Detect which cell encompasses the target text, then output its (X, Y) center coordinate. 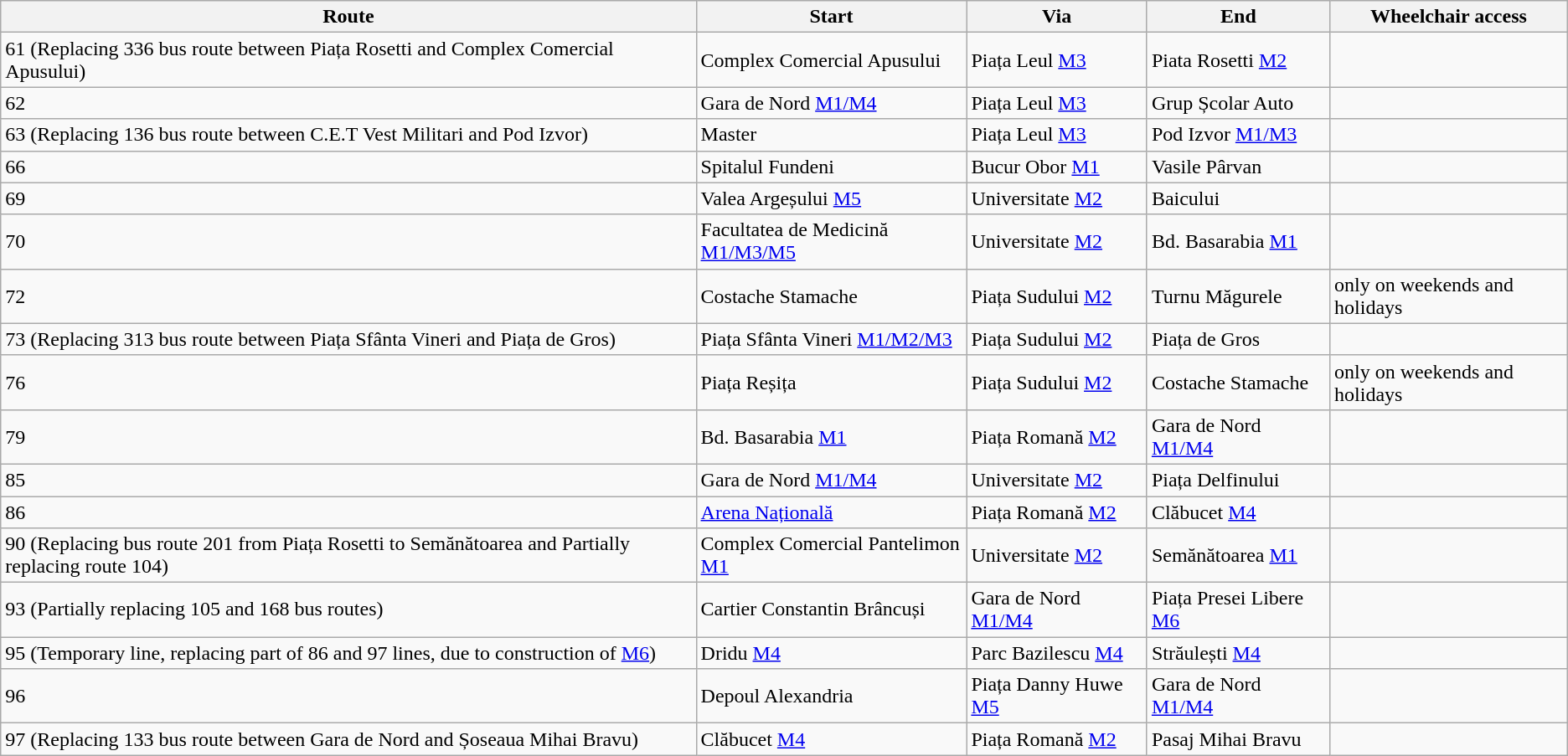
93 (Partially replacing 105 and 168 bus routes) (348, 609)
Valea Argeșului M5 (831, 198)
Complex Comercial Apusului (831, 60)
69 (348, 198)
Piața de Gros (1238, 339)
Arena Națională (831, 512)
63 (Replacing 136 bus route between C.E.T Vest Militari and Pod Izvor) (348, 135)
Master (831, 135)
96 (348, 697)
66 (348, 167)
Piața Danny Huwe M5 (1057, 697)
85 (348, 480)
Cartier Constantin Brâncuși (831, 609)
Facultatea de Medicină M1/M3/M5 (831, 241)
Turnu Măgurele (1238, 296)
Start (831, 17)
Via (1057, 17)
62 (348, 103)
Străulești M4 (1238, 653)
90 (Replacing bus route 201 from Piața Rosetti to Semănătoarea and Partially replacing route 104) (348, 556)
Pod Izvor M1/M3 (1238, 135)
Complex Comercial Pantelimon M1 (831, 556)
61 (Replacing 336 bus route between Piața Rosetti and Complex Comercial Apusului) (348, 60)
95 (Temporary line, replacing part of 86 and 97 lines, due to construction of M6) (348, 653)
73 (Replacing 313 bus route between Piața Sfânta Vineri and Piața de Gros) (348, 339)
79 (348, 437)
97 (Replacing 133 bus route between Gara de Nord and Șoseaua Mihai Bravu) (348, 739)
Bucur Obor M1 (1057, 167)
Baicului (1238, 198)
Depoul Alexandria (831, 697)
Piata Rosetti M2 (1238, 60)
Vasile Pârvan (1238, 167)
Dridu M4 (831, 653)
Piața Reșița (831, 382)
Grup Școlar Auto (1238, 103)
70 (348, 241)
End (1238, 17)
Semănătoarea M1 (1238, 556)
Wheelchair access (1449, 17)
Pasaj Mihai Bravu (1238, 739)
72 (348, 296)
86 (348, 512)
Route (348, 17)
Parc Bazilescu M4 (1057, 653)
Piața Delfinului (1238, 480)
76 (348, 382)
Piața Presei Libere M6 (1238, 609)
Piața Sfânta Vineri M1/M2/M3 (831, 339)
Spitalul Fundeni (831, 167)
